Output the (X, Y) coordinate of the center of the cell containing the given text.  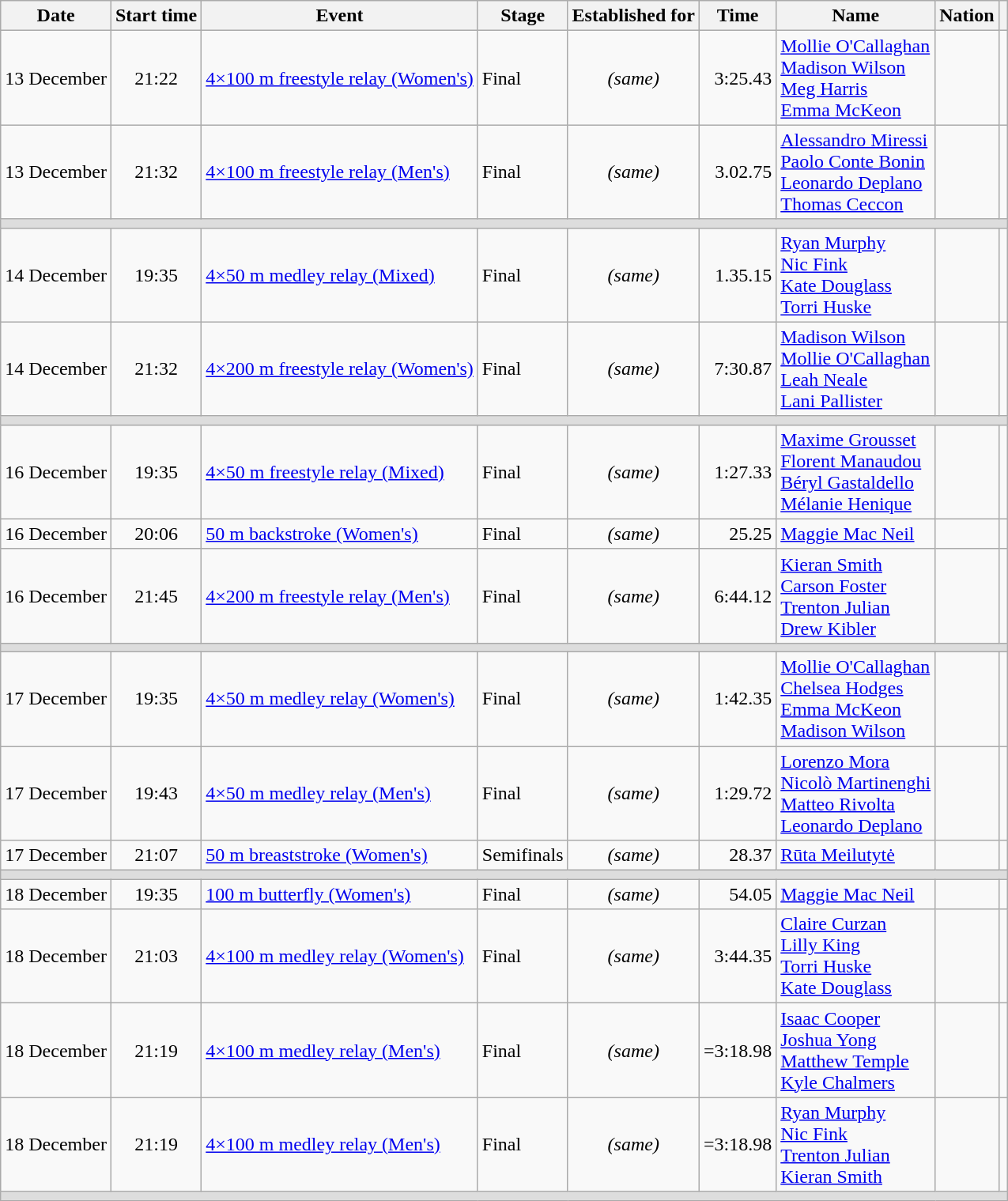
Time (737, 16)
Name (855, 16)
Maxime GroussetFlorent ManaudouBéryl GastaldelloMélanie Henique (855, 471)
Date (56, 16)
Nation (967, 16)
28.37 (737, 855)
21:03 (156, 957)
21:45 (156, 596)
4×200 m freestyle relay (Women's) (340, 368)
6:44.12 (737, 596)
Kieran SmithCarson FosterTrenton JulianDrew Kibler (855, 596)
Isaac CooperJoshua YongMatthew TempleKyle Chalmers (855, 1050)
19:43 (156, 794)
Ryan MurphyNic FinkTrenton JulianKieran Smith (855, 1145)
Madison WilsonMollie O'CallaghanLeah NealeLani Pallister (855, 368)
Ryan MurphyNic FinkKate DouglassTorri Huske (855, 275)
21:07 (156, 855)
50 m breaststroke (Women's) (340, 855)
Alessandro MiressiPaolo Conte BoninLeonardo DeplanoThomas Ceccon (855, 172)
4×50 m medley relay (Women's) (340, 699)
Stage (523, 16)
Event (340, 16)
4×50 m medley relay (Men's) (340, 794)
4×100 m medley relay (Women's) (340, 957)
Mollie O'CallaghanChelsea HodgesEmma McKeonMadison Wilson (855, 699)
4×50 m freestyle relay (Mixed) (340, 471)
50 m backstroke (Women's) (340, 534)
21:22 (156, 77)
Rūta Meilutytė (855, 855)
3:44.35 (737, 957)
1:27.33 (737, 471)
4×100 m freestyle relay (Men's) (340, 172)
Lorenzo MoraNicolò MartinenghiMatteo RivoltaLeonardo Deplano (855, 794)
Mollie O'CallaghanMadison WilsonMeg HarrisEmma McKeon (855, 77)
1:42.35 (737, 699)
20:06 (156, 534)
Established for (633, 16)
100 m butterfly (Women's) (340, 894)
Semifinals (523, 855)
4×100 m freestyle relay (Women's) (340, 77)
54.05 (737, 894)
1:29.72 (737, 794)
7:30.87 (737, 368)
25.25 (737, 534)
3:25.43 (737, 77)
Start time (156, 16)
4×50 m medley relay (Mixed) (340, 275)
1.35.15 (737, 275)
Claire CurzanLilly KingTorri HuskeKate Douglass (855, 957)
4×200 m freestyle relay (Men's) (340, 596)
3.02.75 (737, 172)
